Detect which cell encompasses the target text, then output its [x, y] center coordinate. 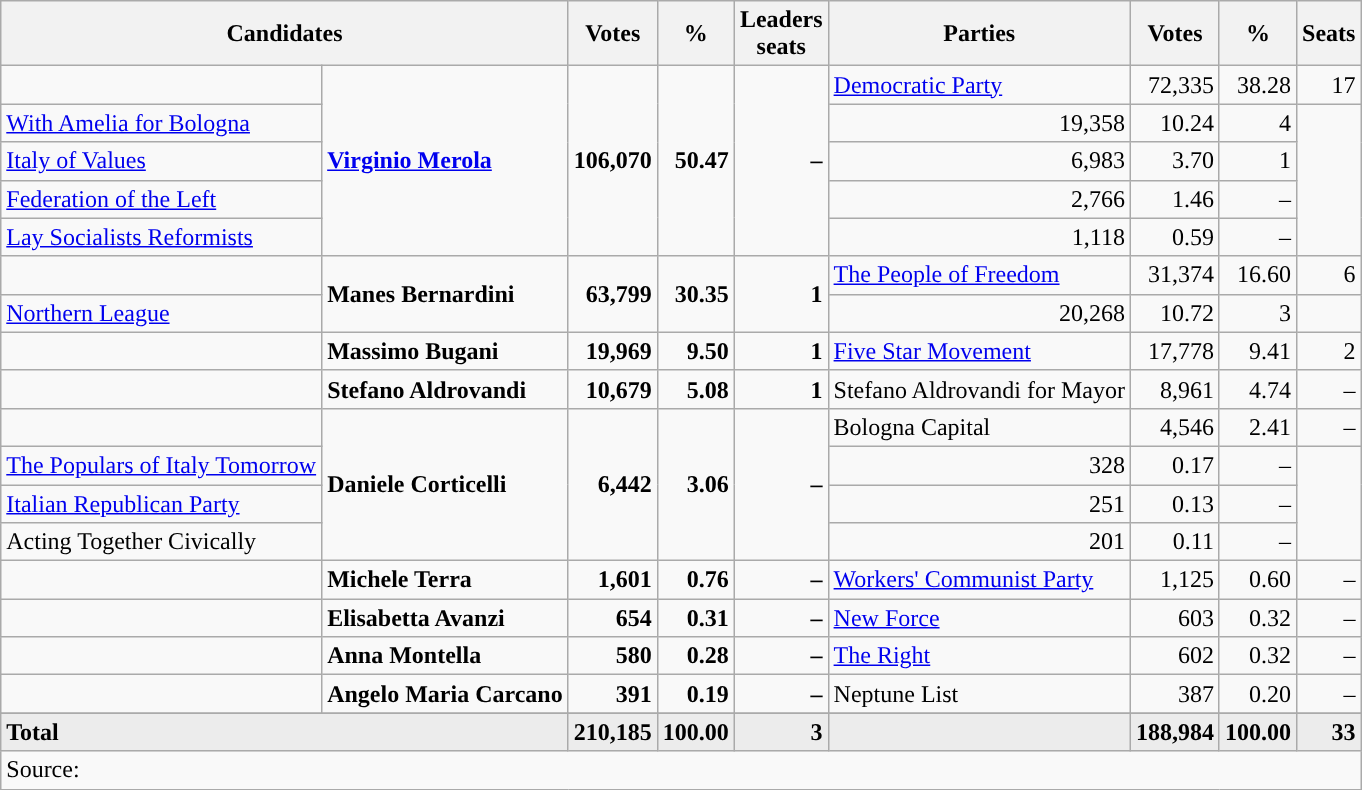
31,374 [1174, 275]
Italy of Values [162, 161]
Total [284, 732]
106,070 [612, 161]
3.70 [1174, 161]
0.60 [1258, 580]
30.35 [696, 294]
Candidates [284, 34]
0.28 [696, 656]
The Populars of Italy Tomorrow [162, 465]
19,358 [979, 123]
17,778 [1174, 351]
201 [979, 542]
0.17 [1174, 465]
10.72 [1174, 313]
72,335 [1174, 85]
19,969 [612, 351]
654 [612, 618]
6,442 [612, 484]
Parties [979, 34]
33 [1329, 732]
4 [1258, 123]
Elisabetta Avanzi [446, 618]
Neptune List [979, 694]
16.60 [1258, 275]
9.41 [1258, 351]
0.31 [696, 618]
6 [1329, 275]
0.19 [696, 694]
17 [1329, 85]
Lay Socialists Reformists [162, 237]
328 [979, 465]
0.59 [1174, 237]
With Amelia for Bologna [162, 123]
1,118 [979, 237]
Acting Together Civically [162, 542]
Stefano Aldrovandi [446, 389]
Northern League [162, 313]
Manes Bernardini [446, 294]
Leaders seats [781, 34]
1,125 [1174, 580]
2 [1329, 351]
251 [979, 503]
Daniele Corticelli [446, 484]
603 [1174, 618]
0.20 [1258, 694]
0.11 [1174, 542]
63,799 [612, 294]
Italian Republican Party [162, 503]
387 [1174, 694]
2,766 [979, 199]
10,679 [612, 389]
602 [1174, 656]
210,185 [612, 732]
Bologna Capital [979, 427]
Angelo Maria Carcano [446, 694]
0.13 [1174, 503]
0.76 [696, 580]
8,961 [1174, 389]
4,546 [1174, 427]
Democratic Party [979, 85]
1.46 [1174, 199]
The Right [979, 656]
391 [612, 694]
4.74 [1258, 389]
Seats [1329, 34]
Federation of the Left [162, 199]
1,601 [612, 580]
Massimo Bugani [446, 351]
9.50 [696, 351]
10.24 [1174, 123]
Source: [681, 770]
6,983 [979, 161]
3.06 [696, 484]
580 [612, 656]
New Force [979, 618]
Five Star Movement [979, 351]
The People of Freedom [979, 275]
2.41 [1258, 427]
Workers' Communist Party [979, 580]
20,268 [979, 313]
5.08 [696, 389]
Anna Montella [446, 656]
50.47 [696, 161]
Michele Terra [446, 580]
38.28 [1258, 85]
Virginio Merola [446, 161]
188,984 [1174, 732]
Stefano Aldrovandi for Mayor [979, 389]
